From the cell containing the given text, extract its center point as (X, Y) coordinate. 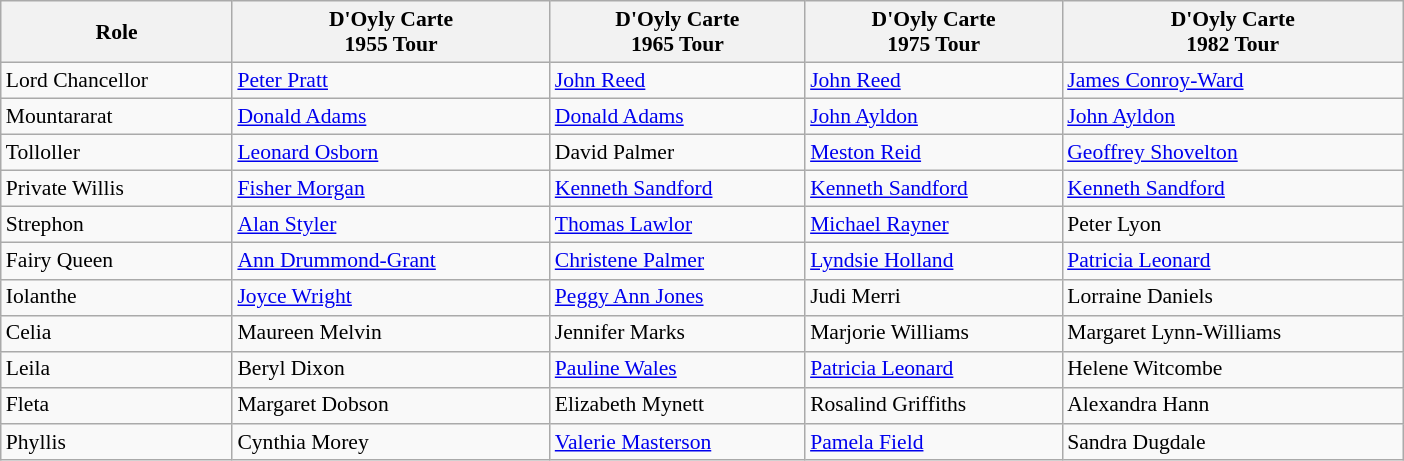
D'Oyly Carte1965 Tour (678, 32)
Ann Drummond-Grant (390, 261)
Meston Reid (934, 153)
Leila (117, 369)
Valerie Masterson (678, 442)
Peter Pratt (390, 81)
Thomas Lawlor (678, 225)
D'Oyly Carte1975 Tour (934, 32)
Fairy Queen (117, 261)
Cynthia Morey (390, 442)
Pamela Field (934, 442)
Helene Witcombe (1232, 369)
Marjorie Williams (934, 333)
Phyllis (117, 442)
Peggy Ann Jones (678, 297)
Mountararat (117, 117)
Beryl Dixon (390, 369)
Peter Lyon (1232, 225)
James Conroy-Ward (1232, 81)
David Palmer (678, 153)
Maureen Melvin (390, 333)
Celia (117, 333)
Christene Palmer (678, 261)
Alan Styler (390, 225)
Pauline Wales (678, 369)
Elizabeth Mynett (678, 406)
Alexandra Hann (1232, 406)
Lyndsie Holland (934, 261)
Tolloller (117, 153)
D'Oyly Carte1955 Tour (390, 32)
Lorraine Daniels (1232, 297)
Role (117, 32)
Strephon (117, 225)
Fisher Morgan (390, 189)
Iolanthe (117, 297)
Joyce Wright (390, 297)
Judi Merri (934, 297)
Margaret Lynn-Williams (1232, 333)
Leonard Osborn (390, 153)
Geoffrey Shovelton (1232, 153)
Rosalind Griffiths (934, 406)
Lord Chancellor (117, 81)
Fleta (117, 406)
Michael Rayner (934, 225)
Jennifer Marks (678, 333)
Private Willis (117, 189)
Sandra Dugdale (1232, 442)
D'Oyly Carte1982 Tour (1232, 32)
Margaret Dobson (390, 406)
